Capture the cell that displays the provided text and extract its (X, Y) central coordinate. 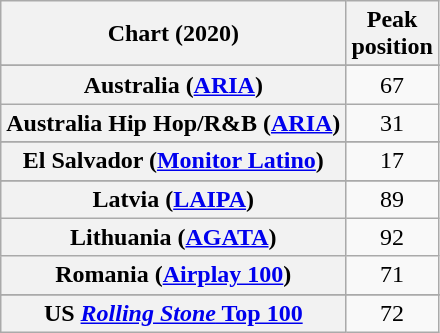
Australia (ARIA) (174, 85)
67 (392, 85)
Lithuania (AGATA) (174, 237)
Peakposition (392, 34)
71 (392, 275)
72 (392, 313)
Latvia (LAIPA) (174, 199)
89 (392, 199)
92 (392, 237)
17 (392, 161)
Chart (2020) (174, 34)
El Salvador (Monitor Latino) (174, 161)
US Rolling Stone Top 100 (174, 313)
31 (392, 123)
Romania (Airplay 100) (174, 275)
Australia Hip Hop/R&B (ARIA) (174, 123)
